From the cell containing the given text, extract its center point as (X, Y) coordinate. 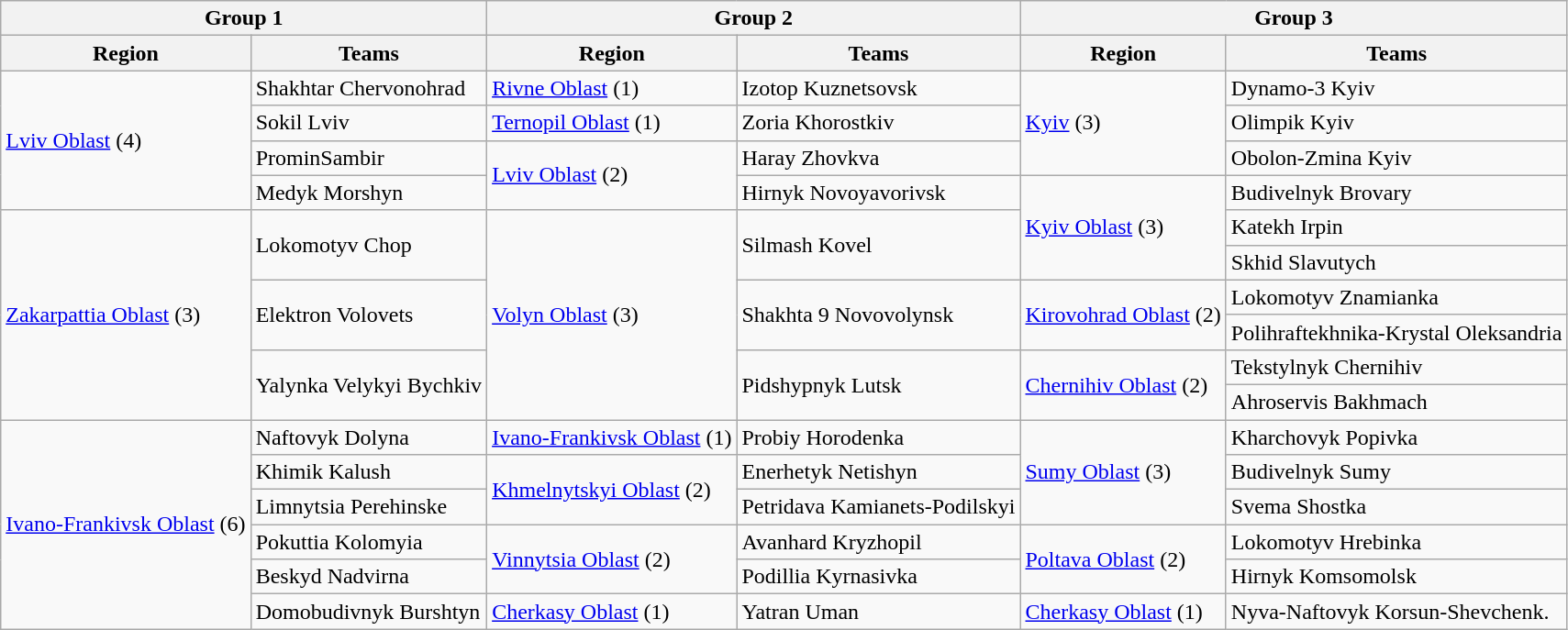
Kharchovyk Popivka (1396, 437)
Limnytsia Perehinske (369, 507)
Avanhard Kryzhopil (879, 542)
Beskyd Nadvirna (369, 577)
Obolon-Zmina Kyiv (1396, 158)
Poltava Oblast (2) (1123, 559)
Domobudivnyk Burshtyn (369, 612)
Lviv Oblast (4) (126, 140)
Group 2 (754, 18)
Kirovohrad Oblast (2) (1123, 315)
Olimpik Kyiv (1396, 123)
Enerhetyk Netishyn (879, 472)
Tekstylnyk Chernihiv (1396, 367)
Probiy Horodenka (879, 437)
Katekh Irpin (1396, 227)
Lokomotyv Hrebinka (1396, 542)
Khimik Kalush (369, 472)
Shakhtar Chervonohrad (369, 88)
Izotop Kuznetsovsk (879, 88)
Volyn Oblast (3) (612, 315)
Elektron Volovets (369, 315)
Sumy Oblast (3) (1123, 472)
Group 1 (244, 18)
Skhid Slavutych (1396, 262)
ProminSambir (369, 158)
Lokomotyv Znamianka (1396, 297)
Shakhta 9 Novovolynsk (879, 315)
Vinnytsia Oblast (2) (612, 559)
Zakarpattia Oblast (3) (126, 315)
Haray Zhovkva (879, 158)
Ternopil Oblast (1) (612, 123)
Budivelnyk Brovary (1396, 193)
Ivano-Frankivsk Oblast (6) (126, 525)
Rivne Oblast (1) (612, 88)
Pidshypnyk Lutsk (879, 384)
Budivelnyk Sumy (1396, 472)
Hirnyk Komsomolsk (1396, 577)
Naftovyk Dolyna (369, 437)
Kyiv (3) (1123, 123)
Yatran Uman (879, 612)
Petridava Kamianets-Podilskyi (879, 507)
Hirnyk Novoyavorivsk (879, 193)
Chernihiv Oblast (2) (1123, 384)
Polihraftekhnika-Krystal Oleksandria (1396, 332)
Sokil Lviv (369, 123)
Svema Shostka (1396, 507)
Podillia Kyrnasivka (879, 577)
Pokuttia Kolomyia (369, 542)
Ahroservis Bakhmach (1396, 402)
Group 3 (1294, 18)
Silmash Kovel (879, 245)
Nyva-Naftovyk Korsun-Shevchenk. (1396, 612)
Medyk Morshyn (369, 193)
Lokomotyv Chop (369, 245)
Zoria Khorostkiv (879, 123)
Khmelnytskyi Oblast (2) (612, 490)
Kyiv Oblast (3) (1123, 227)
Lviv Oblast (2) (612, 175)
Ivano-Frankivsk Oblast (1) (612, 437)
Yalynka Velykyi Bychkiv (369, 384)
Dynamo-3 Kyiv (1396, 88)
